For the text-containing cell, return its midpoint in [X, Y] coordinate format. 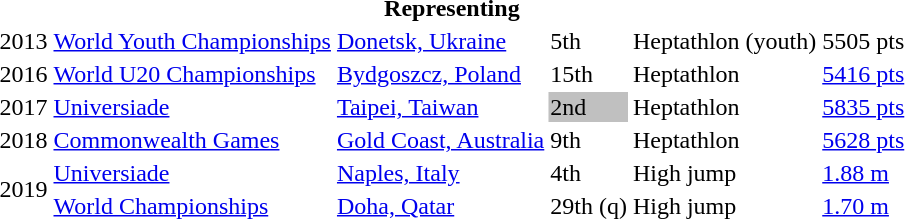
15th [589, 74]
2nd [589, 107]
Heptathlon (youth) [724, 41]
Gold Coast, Australia [440, 140]
4th [589, 173]
Commonwealth Games [192, 140]
High jump [724, 173]
Bydgoszcz, Poland [440, 74]
Naples, Italy [440, 173]
5th [589, 41]
World U20 Championships [192, 74]
World Youth Championships [192, 41]
Taipei, Taiwan [440, 107]
Donetsk, Ukraine [440, 41]
9th [589, 140]
